From the cell containing the given text, extract its center point as (x, y) coordinate. 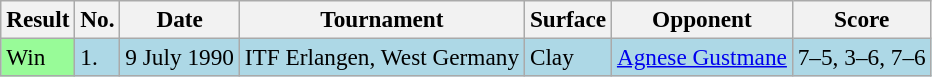
Result (38, 19)
Opponent (702, 19)
Clay (568, 57)
ITF Erlangen, West Germany (382, 57)
9 July 1990 (180, 57)
Win (38, 57)
Score (862, 19)
7–5, 3–6, 7–6 (862, 57)
No. (98, 19)
Agnese Gustmane (702, 57)
1. (98, 57)
Tournament (382, 19)
Date (180, 19)
Surface (568, 19)
